Capture the cell that displays the provided text and extract its (X, Y) central coordinate. 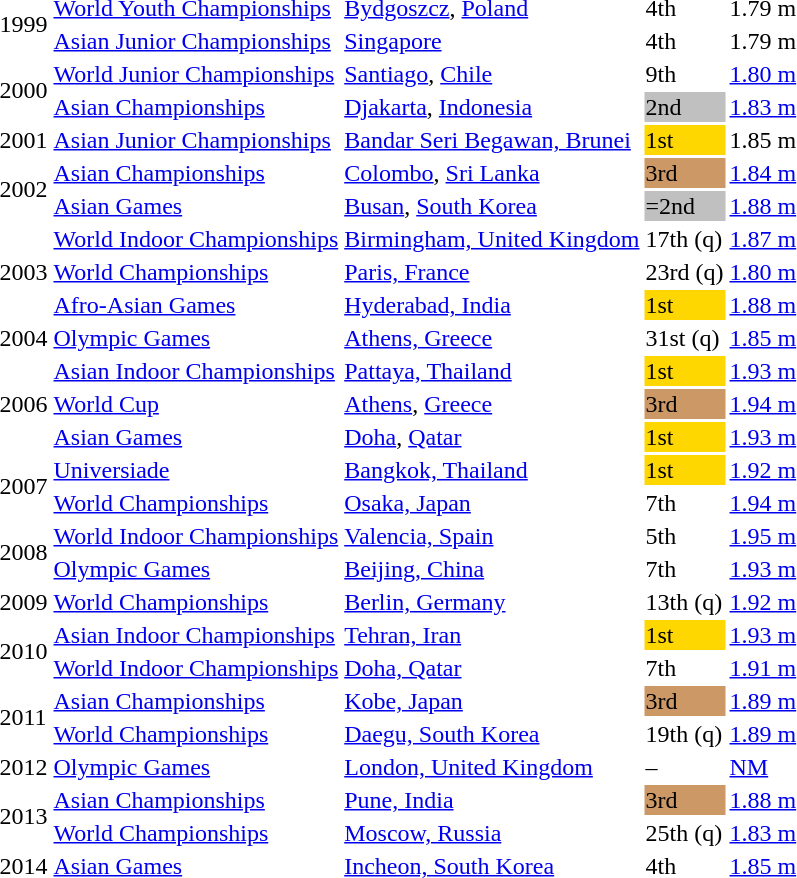
Moscow, Russia (492, 833)
2nd (684, 107)
World Junior Championships (196, 74)
Djakarta, Indonesia (492, 107)
Singapore (492, 41)
Daegu, South Korea (492, 734)
Santiago, Chile (492, 74)
Osaka, Japan (492, 503)
Pune, India (492, 800)
31st (q) (684, 338)
Afro-Asian Games (196, 305)
World Cup (196, 404)
=2nd (684, 206)
Busan, South Korea (492, 206)
Bandar Seri Begawan, Brunei (492, 140)
9th (684, 74)
23rd (q) (684, 272)
Berlin, Germany (492, 602)
13th (q) (684, 602)
Birmingham, United Kingdom (492, 239)
4th (684, 41)
Beijing, China (492, 569)
19th (q) (684, 734)
Colombo, Sri Lanka (492, 173)
25th (q) (684, 833)
Universiade (196, 470)
Kobe, Japan (492, 701)
Hyderabad, India (492, 305)
Bangkok, Thailand (492, 470)
5th (684, 536)
– (684, 767)
London, United Kingdom (492, 767)
Tehran, Iran (492, 635)
Paris, France (492, 272)
17th (q) (684, 239)
Valencia, Spain (492, 536)
Pattaya, Thailand (492, 371)
